Pinpoint the cell where the given text exists, returning its (x, y) midpoint coordinate. 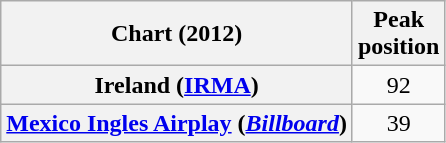
39 (398, 123)
Mexico Ingles Airplay (Billboard) (177, 123)
Chart (2012) (177, 34)
Ireland (IRMA) (177, 85)
92 (398, 85)
Peakposition (398, 34)
